Capture the cell that displays the provided text and extract its (x, y) central coordinate. 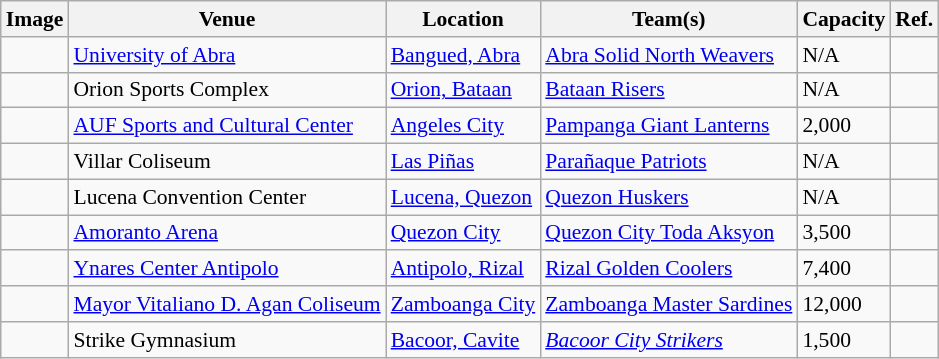
Strike Gymnasium (226, 340)
Parañaque Patriots (668, 162)
Ynares Center Antipolo (226, 269)
Ref. (914, 19)
Abra Solid North Weavers (668, 55)
Lucena Convention Center (226, 197)
12,000 (844, 304)
Quezon City (464, 233)
Rizal Golden Coolers (668, 269)
Zamboanga City (464, 304)
Villar Coliseum (226, 162)
Bacoor City Strikers (668, 340)
Bangued, Abra (464, 55)
Mayor Vitaliano D. Agan Coliseum (226, 304)
Location (464, 19)
Las Piñas (464, 162)
Orion Sports Complex (226, 90)
Team(s) (668, 19)
Amoranto Arena (226, 233)
AUF Sports and Cultural Center (226, 126)
1,500 (844, 340)
Pampanga Giant Lanterns (668, 126)
7,400 (844, 269)
University of Abra (226, 55)
Antipolo, Rizal (464, 269)
Bataan Risers (668, 90)
Capacity (844, 19)
Lucena, Quezon (464, 197)
Zamboanga Master Sardines (668, 304)
Image (35, 19)
Venue (226, 19)
Bacoor, Cavite (464, 340)
Quezon City Toda Aksyon (668, 233)
Orion, Bataan (464, 90)
2,000 (844, 126)
Quezon Huskers (668, 197)
3,500 (844, 233)
Angeles City (464, 126)
